Search for the cell housing the specified text and yield its [x, y] center coordinate. 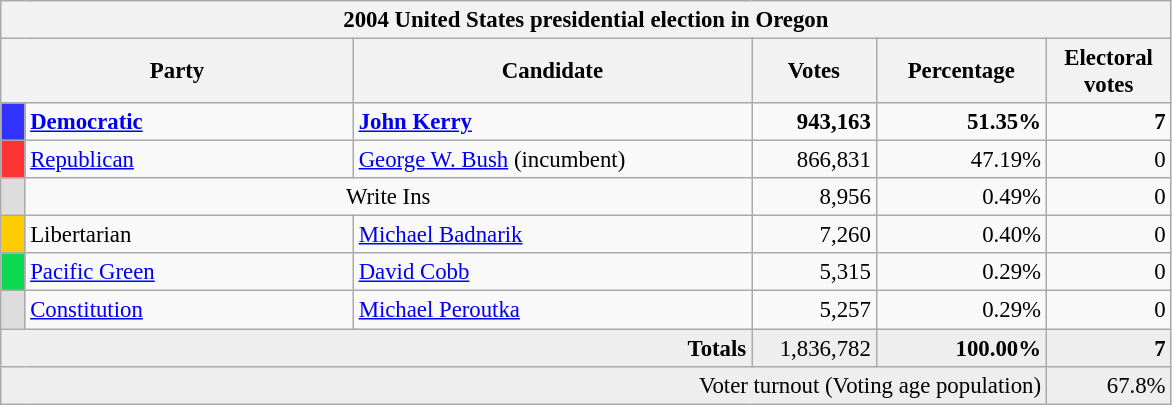
51.35% [961, 122]
1,836,782 [814, 348]
0.49% [961, 197]
Voter turnout (Voting age population) [524, 385]
943,163 [814, 122]
Candidate [552, 72]
Electoral votes [1108, 72]
Republican [189, 160]
Party [178, 72]
Michael Peroutka [552, 310]
100.00% [961, 348]
5,315 [814, 273]
67.8% [1108, 385]
John Kerry [552, 122]
George W. Bush (incumbent) [552, 160]
2004 United States presidential election in Oregon [586, 20]
7,260 [814, 235]
Totals [376, 348]
Constitution [189, 310]
Pacific Green [189, 273]
0.40% [961, 235]
Michael Badnarik [552, 235]
866,831 [814, 160]
Democratic [189, 122]
5,257 [814, 310]
David Cobb [552, 273]
Libertarian [189, 235]
47.19% [961, 160]
Percentage [961, 72]
8,956 [814, 197]
Votes [814, 72]
Write Ins [388, 197]
